Scan for the cell matching the given text and deliver its (X, Y) coordinate at center. 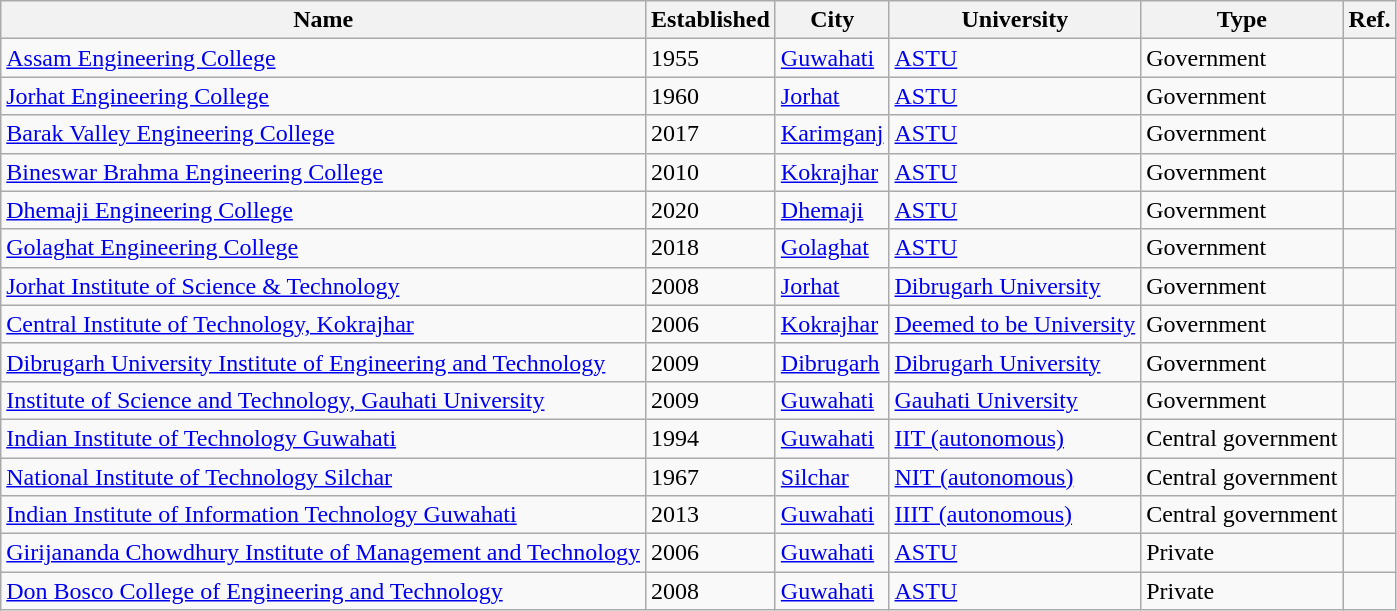
Established (711, 20)
2017 (711, 134)
Girijananda Chowdhury Institute of Management and Technology (324, 553)
1994 (711, 438)
Bineswar Brahma Engineering College (324, 172)
Central Institute of Technology, Kokrajhar (324, 324)
2010 (711, 172)
Deemed to be University (1015, 324)
1955 (711, 58)
Dibrugarh (832, 362)
1967 (711, 477)
NIT (autonomous) (1015, 477)
Institute of Science and Technology, Gauhati University (324, 400)
Gauhati University (1015, 400)
National Institute of Technology Silchar (324, 477)
2018 (711, 248)
Dhemaji Engineering College (324, 210)
Karimganj (832, 134)
IIIT (autonomous) (1015, 515)
2013 (711, 515)
City (832, 20)
IIT (autonomous) (1015, 438)
Golaghat Engineering College (324, 248)
Jorhat Institute of Science & Technology (324, 286)
University (1015, 20)
2020 (711, 210)
Assam Engineering College (324, 58)
Indian Institute of Information Technology Guwahati (324, 515)
Dhemaji (832, 210)
Golaghat (832, 248)
Don Bosco College of Engineering and Technology (324, 591)
Dibrugarh University Institute of Engineering and Technology (324, 362)
Barak Valley Engineering College (324, 134)
Ref. (1370, 20)
Name (324, 20)
Jorhat Engineering College (324, 96)
Type (1242, 20)
Indian Institute of Technology Guwahati (324, 438)
Silchar (832, 477)
1960 (711, 96)
